From the cell containing the given text, extract its center point as (X, Y) coordinate. 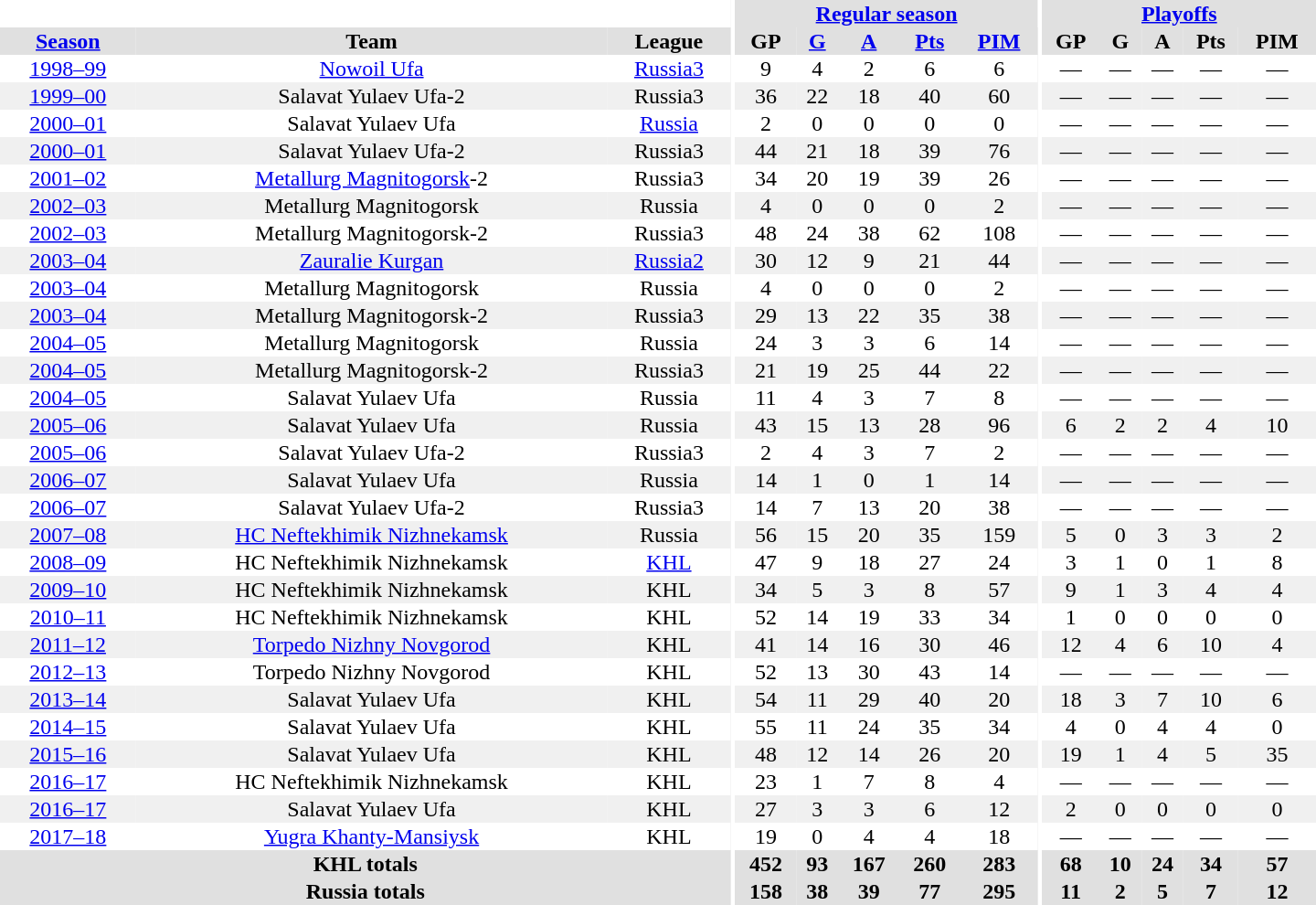
77 (930, 891)
46 (1000, 644)
2017–18 (68, 836)
League (669, 41)
295 (1000, 891)
56 (766, 535)
452 (766, 864)
283 (1000, 864)
16 (868, 644)
Zauralie Kurgan (372, 261)
Playoffs (1179, 14)
2008–09 (68, 562)
Team (372, 41)
2009–10 (68, 590)
36 (766, 96)
23 (766, 782)
41 (766, 644)
60 (1000, 96)
2012–13 (68, 672)
68 (1071, 864)
Russia2 (669, 261)
2007–08 (68, 535)
158 (766, 891)
76 (1000, 151)
28 (930, 425)
159 (1000, 535)
2013–14 (68, 699)
KHL totals (366, 864)
47 (766, 562)
1998–99 (68, 69)
1999–00 (68, 96)
54 (766, 699)
2014–15 (68, 727)
96 (1000, 425)
62 (930, 233)
2010–11 (68, 617)
33 (930, 617)
260 (930, 864)
2015–16 (68, 754)
2011–12 (68, 644)
Regular season (886, 14)
55 (766, 727)
Nowoil Ufa (372, 69)
2001–02 (68, 178)
167 (868, 864)
25 (868, 370)
Russia totals (366, 891)
93 (817, 864)
Yugra Khanty-Mansiysk (372, 836)
108 (1000, 233)
Season (68, 41)
